Capture the cell that displays the provided text and extract its (X, Y) central coordinate. 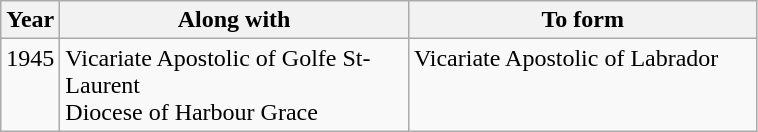
Vicariate Apostolic of Golfe St-Laurent Diocese of Harbour Grace (234, 85)
Along with (234, 20)
Year (30, 20)
1945 (30, 85)
To form (582, 20)
Vicariate Apostolic of Labrador (582, 85)
